Identify which cell holds the provided text, then report its [x, y] central coordinate. 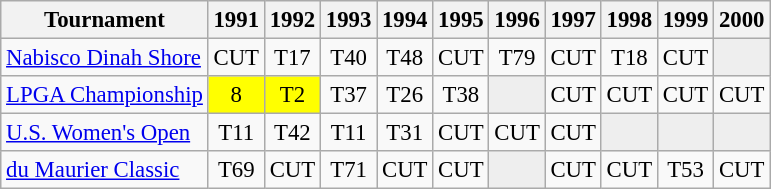
T53 [685, 170]
1991 [236, 20]
8 [236, 95]
T79 [517, 58]
1994 [405, 20]
T71 [348, 170]
1992 [292, 20]
1995 [461, 20]
T26 [405, 95]
T42 [292, 133]
T69 [236, 170]
T40 [348, 58]
T48 [405, 58]
LPGA Championship [104, 95]
1998 [629, 20]
U.S. Women's Open [104, 133]
Nabisco Dinah Shore [104, 58]
1993 [348, 20]
1996 [517, 20]
T37 [348, 95]
T2 [292, 95]
Tournament [104, 20]
T18 [629, 58]
T17 [292, 58]
du Maurier Classic [104, 170]
1999 [685, 20]
T31 [405, 133]
2000 [742, 20]
1997 [573, 20]
T38 [461, 95]
